Identify which cell holds the provided text, then report its [X, Y] central coordinate. 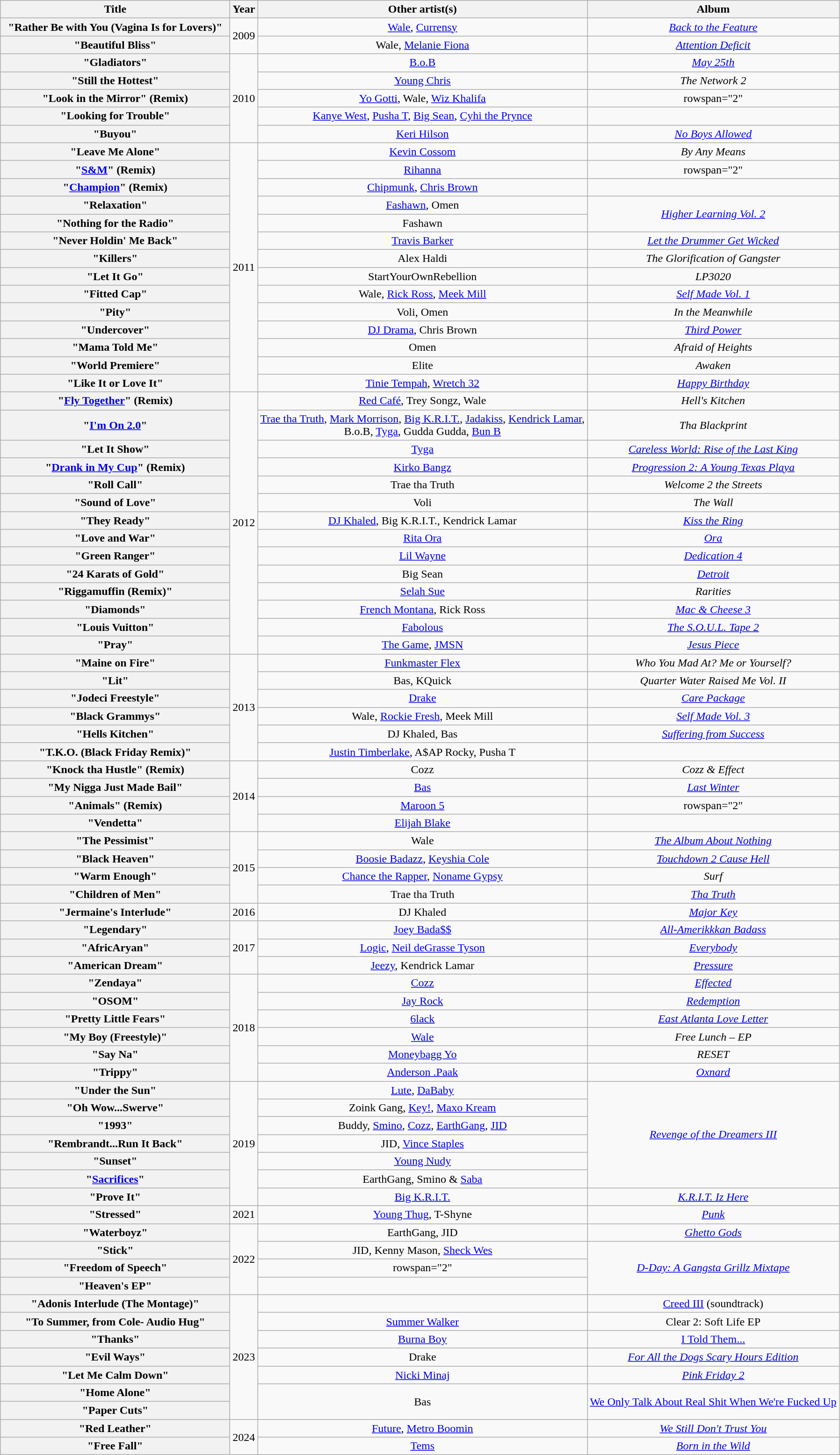
D-Day: A Gangsta Grillz Mixtape [713, 1268]
Kanye West, Pusha T, Big Sean, Cyhi the Prynce [423, 116]
"Evil Ways" [115, 1357]
Awaken [713, 365]
6lack [423, 1019]
"Maine on Fire" [115, 663]
2022 [244, 1259]
Born in the Wild [713, 1446]
"Riggamuffin (Remix)" [115, 592]
Big K.R.I.T. [423, 1197]
Zoink Gang, Key!, Maxo Kream [423, 1108]
"Roll Call" [115, 485]
Logic, Neil deGrasse Tyson [423, 948]
Fashawn, Omen [423, 205]
EarthGang, JID [423, 1232]
"Black Heaven" [115, 859]
Big Sean [423, 574]
Let the Drummer Get Wicked [713, 241]
2011 [244, 268]
The Glorification of Gangster [713, 259]
We Still Don't Trust You [713, 1428]
Touchdown 2 Cause Hell [713, 859]
Revenge of the Dreamers III [713, 1135]
"Let Me Calm Down" [115, 1375]
"Red Leather" [115, 1428]
"Legendary" [115, 930]
Joey Bada$$ [423, 930]
"Pretty Little Fears" [115, 1019]
"Fitted Cap" [115, 294]
Nicki Minaj [423, 1375]
"Relaxation" [115, 205]
Young Chris [423, 80]
Oxnard [713, 1072]
Major Key [713, 912]
No Boys Allowed [713, 134]
DJ Khaled [423, 912]
Voli, Omen [423, 312]
"Gladiators" [115, 63]
2017 [244, 948]
Moneybagg Yo [423, 1054]
Burna Boy [423, 1339]
Pink Friday 2 [713, 1375]
Self Made Vol. 1 [713, 294]
Justin Timberlake, A$AP Rocky, Pusha T [423, 752]
"Pity" [115, 312]
Detroit [713, 574]
Quarter Water Raised Me Vol. II [713, 680]
Title [115, 9]
Self Made Vol. 3 [713, 716]
"Hells Kitchen" [115, 734]
Cozz & Effect [713, 769]
"Animals" (Remix) [115, 805]
"Freedom of Speech" [115, 1268]
Boosie Badazz, Keyshia Cole [423, 859]
"Sacrifices" [115, 1179]
"Jodeci Freestyle" [115, 698]
JID, Vince Staples [423, 1144]
Rihanna [423, 169]
French Montana, Rick Ross [423, 609]
"Green Ranger" [115, 556]
"Looking for Trouble" [115, 116]
"Thanks" [115, 1339]
Young Nudy [423, 1161]
The Album About Nothing [713, 841]
Rarities [713, 592]
Year [244, 9]
The S.O.U.L. Tape 2 [713, 627]
"World Premiere" [115, 365]
2012 [244, 523]
2016 [244, 912]
Welcome 2 the Streets [713, 485]
Maroon 5 [423, 805]
"I'm On 2.0" [115, 425]
Effected [713, 983]
DJ Drama, Chris Brown [423, 330]
Redemption [713, 1001]
"Buyou" [115, 134]
DJ Khaled, Big K.R.I.T., Kendrick Lamar [423, 521]
"To Summer, from Cole- Audio Hug" [115, 1321]
"Free Fall" [115, 1446]
Tha Truth [713, 894]
In the Meanwhile [713, 312]
Hell's Kitchen [713, 401]
"Sunset" [115, 1161]
Progression 2: A Young Texas Playa [713, 467]
2018 [244, 1028]
Afraid of Heights [713, 347]
Higher Learning Vol. 2 [713, 214]
Happy Birthday [713, 383]
"Sound of Love" [115, 502]
"Adonis Interlude (The Montage)" [115, 1303]
"Knock tha Hustle" (Remix) [115, 769]
All-Amerikkkan Badass [713, 930]
Suffering from Success [713, 734]
Buddy, Smino, Cozz, EarthGang, JID [423, 1126]
"1993" [115, 1126]
"They Ready" [115, 521]
"Let It Go" [115, 276]
Selah Sue [423, 592]
Album [713, 9]
May 25th [713, 63]
2023 [244, 1357]
Pressure [713, 965]
Punk [713, 1215]
Rita Ora [423, 538]
Clear 2: Soft Life EP [713, 1321]
B.o.B [423, 63]
Care Package [713, 698]
Mac & Cheese 3 [713, 609]
"American Dream" [115, 965]
"Stressed" [115, 1215]
Travis Barker [423, 241]
The Wall [713, 502]
Voli [423, 502]
"Zendaya" [115, 983]
Wale, Rick Ross, Meek Mill [423, 294]
Back to the Feature [713, 27]
DJ Khaled, Bas [423, 734]
JID, Kenny Mason, Sheck Wes [423, 1250]
Elijah Blake [423, 823]
"Rather Be with You (Vagina Is for Lovers)" [115, 27]
"Mama Told Me" [115, 347]
"The Pessimist" [115, 841]
"OSOM" [115, 1001]
2014 [244, 796]
For All the Dogs Scary Hours Edition [713, 1357]
Future, Metro Boomin [423, 1428]
"Love and War" [115, 538]
2010 [244, 98]
I Told Them... [713, 1339]
2024 [244, 1437]
By Any Means [713, 152]
Dedication 4 [713, 556]
Funkmaster Flex [423, 663]
"My Nigga Just Made Bail" [115, 787]
"Waterboyz" [115, 1232]
Ora [713, 538]
Everybody [713, 948]
"Let It Show" [115, 449]
The Network 2 [713, 80]
"Children of Men" [115, 894]
K.R.I.T. Iz Here [713, 1197]
Anderson .Paak [423, 1072]
Fashawn [423, 223]
Tinie Tempah, Wretch 32 [423, 383]
Wale, Currensy [423, 27]
Tems [423, 1446]
2019 [244, 1144]
Young Thug, T-Shyne [423, 1215]
Yo Gotti, Wale, Wiz Khalifa [423, 98]
Tyga [423, 449]
"Like It or Love It" [115, 383]
"Look in the Mirror" (Remix) [115, 98]
"Killers" [115, 259]
"Still the Hottest" [115, 80]
Chance the Rapper, Noname Gypsy [423, 876]
"Stick" [115, 1250]
Surf [713, 876]
RESET [713, 1054]
2013 [244, 707]
Jay Rock [423, 1001]
Jesus Piece [713, 645]
Lil Wayne [423, 556]
"Beautiful Bliss" [115, 45]
2009 [244, 36]
"Trippy" [115, 1072]
Who You Mad At? Me or Yourself? [713, 663]
"Drank in My Cup" (Remix) [115, 467]
"Oh Wow...Swerve" [115, 1108]
"Undercover" [115, 330]
East Atlanta Love Letter [713, 1019]
Lute, DaBaby [423, 1090]
Alex Haldi [423, 259]
"My Boy (Freestyle)" [115, 1036]
The Game, JMSN [423, 645]
"Warm Enough" [115, 876]
"Vendetta" [115, 823]
Omen [423, 347]
"24 Karats of Gold" [115, 574]
LP3020 [713, 276]
Kiss the Ring [713, 521]
"Louis Vuitton" [115, 627]
Red Café, Trey Songz, Wale [423, 401]
Third Power [713, 330]
"Nothing for the Radio" [115, 223]
"Leave Me Alone" [115, 152]
Kirko Bangz [423, 467]
"AfricAryan" [115, 948]
2015 [244, 868]
"Under the Sun" [115, 1090]
"T.K.O. (Black Friday Remix)" [115, 752]
Last Winter [713, 787]
Kevin Cossom [423, 152]
"Jermaine's Interlude" [115, 912]
Creed III (soundtrack) [713, 1303]
"Fly Together" (Remix) [115, 401]
EarthGang, Smino & Saba [423, 1179]
"Paper Cuts" [115, 1411]
Attention Deficit [713, 45]
"Rembrandt...Run It Back" [115, 1144]
"Home Alone" [115, 1393]
Bas, KQuick [423, 680]
Wale, Rockie Fresh, Meek Mill [423, 716]
Fabolous [423, 627]
"Prove It" [115, 1197]
"Heaven's EP" [115, 1286]
Tha Blackprint [713, 425]
Trae tha Truth, Mark Morrison, Big K.R.I.T., Jadakiss, Kendrick Lamar, B.o.B, Tyga, Gudda Gudda, Bun B [423, 425]
"Never Holdin' Me Back" [115, 241]
"Champion" (Remix) [115, 187]
Free Lunch – EP [713, 1036]
2021 [244, 1215]
"S&M" (Remix) [115, 169]
Other artist(s) [423, 9]
"Pray" [115, 645]
Careless World: Rise of the Last King [713, 449]
Jeezy, Kendrick Lamar [423, 965]
Keri Hilson [423, 134]
Ghetto Gods [713, 1232]
"Black Grammys" [115, 716]
"Diamonds" [115, 609]
"Lit" [115, 680]
Chipmunk, Chris Brown [423, 187]
"Say Na" [115, 1054]
Wale, Melanie Fiona [423, 45]
Summer Walker [423, 1321]
We Only Talk About Real Shit When We're Fucked Up [713, 1402]
Elite [423, 365]
StartYourOwnRebellion [423, 276]
